Identify which cell holds the provided text, then report its (X, Y) central coordinate. 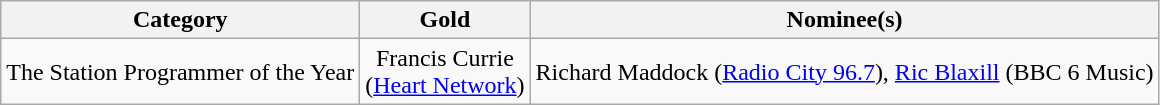
Category (180, 20)
The Station Programmer of the Year (180, 72)
Gold (445, 20)
Francis Currie(Heart Network) (445, 72)
Richard Maddock (Radio City 96.7), Ric Blaxill (BBC 6 Music) (844, 72)
Nominee(s) (844, 20)
